Provide the [X, Y] coordinate of the cell's center where the given text is located.  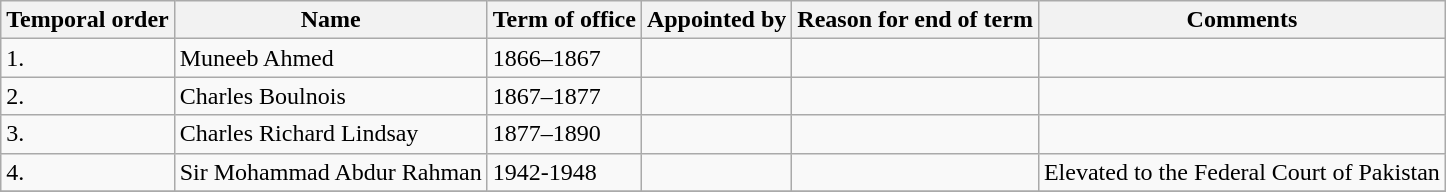
Charles Richard Lindsay [330, 134]
1867–1877 [564, 96]
Comments [1242, 20]
3. [88, 134]
Charles Boulnois [330, 96]
1866–1867 [564, 58]
Elevated to the Federal Court of Pakistan [1242, 172]
4. [88, 172]
Name [330, 20]
Temporal order [88, 20]
2. [88, 96]
Appointed by [716, 20]
1942-1948 [564, 172]
Term of office [564, 20]
Sir Mohammad Abdur Rahman [330, 172]
Reason for end of term [916, 20]
1877–1890 [564, 134]
Muneeb Ahmed [330, 58]
1. [88, 58]
